From the cell containing the given text, extract its center point as [x, y] coordinate. 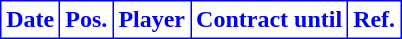
Date [30, 20]
Player [152, 20]
Pos. [86, 20]
Contract until [270, 20]
Ref. [374, 20]
